Locate the cell with the specified text and output its [X, Y] center coordinate. 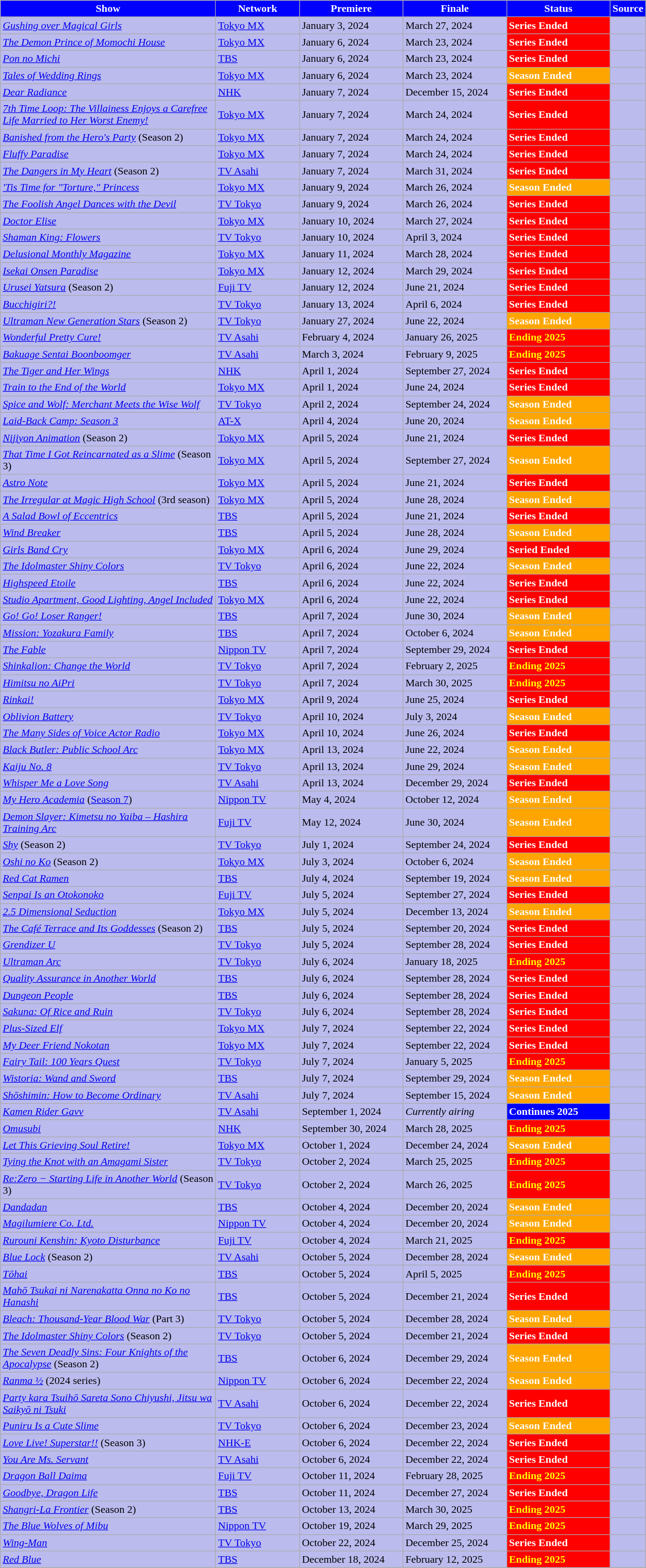
January 11, 2024 [351, 254]
Gushing over Magical Girls [108, 25]
That Time I Got Reincarnated as a Slime (Season 3) [108, 460]
Oshi no Ko (Season 2) [108, 862]
The Tiger and Her Wings [108, 371]
Rinkai! [108, 699]
Bakuage Sentai Boonboomger [108, 354]
October 12, 2024 [455, 800]
Ultraman New Generation Stars (Season 2) [108, 321]
Rurouni Kenshin: Kyoto Disturbance [108, 1240]
Premiere [351, 9]
March 25, 2025 [455, 1162]
June 26, 2024 [455, 733]
Kaiju No. 8 [108, 766]
September 15, 2024 [455, 1095]
Wonderful Pretty Cure! [108, 337]
March 29, 2025 [455, 1526]
Show [108, 9]
Urusei Yatsura (Season 2) [108, 287]
The Café Terrace and Its Goddesses (Season 2) [108, 928]
Delusional Monthly Magazine [108, 254]
Re:Zero − Starting Life in Another World (Season 3) [108, 1184]
The Irregular at Magic High School (3rd season) [108, 499]
June 25, 2024 [455, 699]
The Fable [108, 649]
December 25, 2024 [455, 1543]
My Hero Academia (Season 7) [108, 800]
December 15, 2024 [455, 92]
March 31, 2024 [455, 170]
2.5 Dimensional Seduction [108, 912]
Quality Assurance in Another World [108, 978]
October 19, 2024 [351, 1526]
Senpai Is an Otokonoko [108, 895]
February 9, 2025 [455, 354]
Fairy Tail: 100 Years Quest [108, 1062]
February 2, 2025 [455, 666]
Tying the Knot with an Amagami Sister [108, 1162]
Fluffy Paradise [108, 154]
March 28, 2025 [455, 1128]
The Foolish Angel Dances with the Devil [108, 204]
Studio Apartment, Good Lighting, Angel Included [108, 600]
Oblivion Battery [108, 716]
May 4, 2024 [351, 800]
The Dangers in My Heart (Season 2) [108, 170]
Astro Note [108, 482]
Go! Go! Loser Ranger! [108, 616]
January 18, 2025 [455, 961]
September 19, 2024 [455, 878]
Goodbye, Dragon Life [108, 1493]
September 1, 2024 [351, 1112]
The Idolmaster Shiny Colors (Season 2) [108, 1335]
Himitsu no AiPri [108, 683]
September 20, 2024 [455, 928]
Source [628, 9]
Demon Slayer: Kimetsu no Yaiba – Hashira Training Arc [108, 822]
Shinkalion: Change the World [108, 666]
December 24, 2024 [455, 1145]
'Tis Time for "Torture," Princess [108, 187]
A Salad Bowl of Eccentrics [108, 516]
Mahō Tsukai ni Narenakatta Onna no Ko no Hanashi [108, 1296]
Shōshimin: How to Become Ordinary [108, 1095]
January 5, 2025 [455, 1062]
Red Cat Ramen [108, 878]
My Deer Friend Nokotan [108, 1045]
Dear Radiance [108, 92]
Wind Breaker [108, 533]
December 27, 2024 [455, 1493]
Tōhai [108, 1274]
Mission: Yozakura Family [108, 633]
The Seven Deadly Sins: Four Knights of the Apocalypse (Season 2) [108, 1359]
June 24, 2024 [455, 387]
December 23, 2024 [455, 1426]
March 3, 2024 [351, 354]
The Many Sides of Voice Actor Radio [108, 733]
NHK-E [258, 1443]
Girls Band Cry [108, 550]
Seried Ended [558, 550]
March 28, 2024 [455, 254]
February 12, 2025 [455, 1559]
January 27, 2024 [351, 321]
Tales of Wedding Rings [108, 75]
Blue Lock (Season 2) [108, 1257]
January 3, 2024 [351, 25]
March 29, 2024 [455, 271]
Currently airing [455, 1112]
Train to the End of the World [108, 387]
Kamen Rider Gavv [108, 1112]
Network [258, 9]
October 13, 2024 [351, 1509]
Let This Grieving Soul Retire! [108, 1145]
June 20, 2024 [455, 421]
April 3, 2024 [455, 238]
April 4, 2024 [351, 421]
October 22, 2024 [351, 1543]
Red Blue [108, 1559]
Finale [455, 9]
Ranma ½ (2024 series) [108, 1381]
Plus-Sized Elf [108, 1028]
Wing-Man [108, 1543]
Shaman King: Flowers [108, 238]
December 13, 2024 [455, 912]
The Idolmaster Shiny Colors [108, 566]
Bleach: Thousand-Year Blood War (Part 3) [108, 1319]
Highspeed Etoile [108, 583]
Party kara Tsuihō Sareta Sono Chiyushi, Jitsu wa Saikyō ni Tsuki [108, 1403]
Status [558, 9]
Ultraman Arc [108, 961]
January 26, 2025 [455, 337]
Magilumiere Co. Ltd. [108, 1224]
Doctor Elise [108, 220]
February 28, 2025 [455, 1476]
AT-X [258, 421]
Love Live! Superstar!! (Season 3) [108, 1443]
April 5, 2025 [455, 1274]
Spice and Wolf: Merchant Meets the Wise Wolf [108, 404]
January 13, 2024 [351, 304]
March 26, 2025 [455, 1184]
Omusubi [108, 1128]
Wistoria: Wand and Sword [108, 1078]
May 12, 2024 [351, 822]
Puniru Is a Cute Slime [108, 1426]
Dandadan [108, 1207]
Banished from the Hero's Party (Season 2) [108, 137]
You Are Ms. Servant [108, 1459]
December 18, 2024 [351, 1559]
Laid-Back Camp: Season 3 [108, 421]
The Demon Prince of Momochi House [108, 42]
7th Time Loop: The Villainess Enjoys a Carefree Life Married to Her Worst Enemy! [108, 115]
Black Butler: Public School Arc [108, 749]
April 9, 2024 [351, 699]
April 2, 2024 [351, 404]
Grendizer U [108, 945]
Nijiyon Animation (Season 2) [108, 437]
Sakuna: Of Rice and Ruin [108, 1011]
October 1, 2024 [351, 1145]
Isekai Onsen Paradise [108, 271]
Pon no Michi [108, 59]
July 4, 2024 [351, 878]
Whisper Me a Love Song [108, 783]
March 21, 2025 [455, 1240]
February 4, 2024 [351, 337]
Shangri-La Frontier (Season 2) [108, 1509]
Dungeon People [108, 995]
Dragon Ball Daima [108, 1476]
Bucchigiri?! [108, 304]
September 30, 2024 [351, 1128]
The Blue Wolves of Mibu [108, 1526]
Shy (Season 2) [108, 845]
July 1, 2024 [351, 845]
Continues 2025 [558, 1112]
